Determine the (X, Y) coordinate at the center of the cell enclosing the given text.  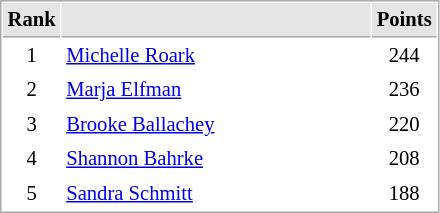
4 (32, 158)
Sandra Schmitt (216, 194)
Brooke Ballachey (216, 124)
236 (404, 90)
Michelle Roark (216, 56)
1 (32, 56)
Rank (32, 20)
244 (404, 56)
188 (404, 194)
Shannon Bahrke (216, 158)
3 (32, 124)
2 (32, 90)
Marja Elfman (216, 90)
Points (404, 20)
220 (404, 124)
5 (32, 194)
208 (404, 158)
